Locate the cell with the specified text and output its [x, y] center coordinate. 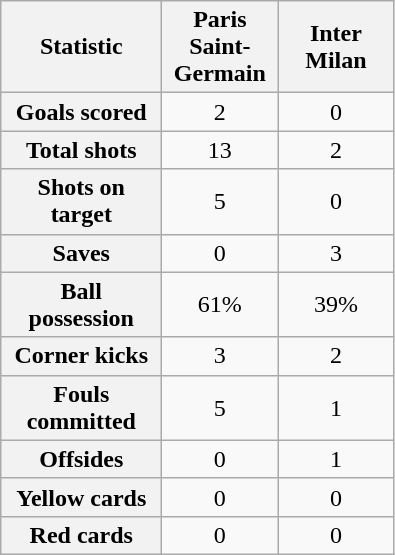
Paris Saint-Germain [220, 47]
Saves [82, 253]
Ball possession [82, 304]
Shots on target [82, 202]
13 [220, 150]
Total shots [82, 150]
Inter Milan [336, 47]
Red cards [82, 535]
61% [220, 304]
39% [336, 304]
Offsides [82, 459]
Corner kicks [82, 356]
Fouls committed [82, 408]
Statistic [82, 47]
Goals scored [82, 112]
Yellow cards [82, 497]
